Capture the cell that displays the provided text and extract its [X, Y] central coordinate. 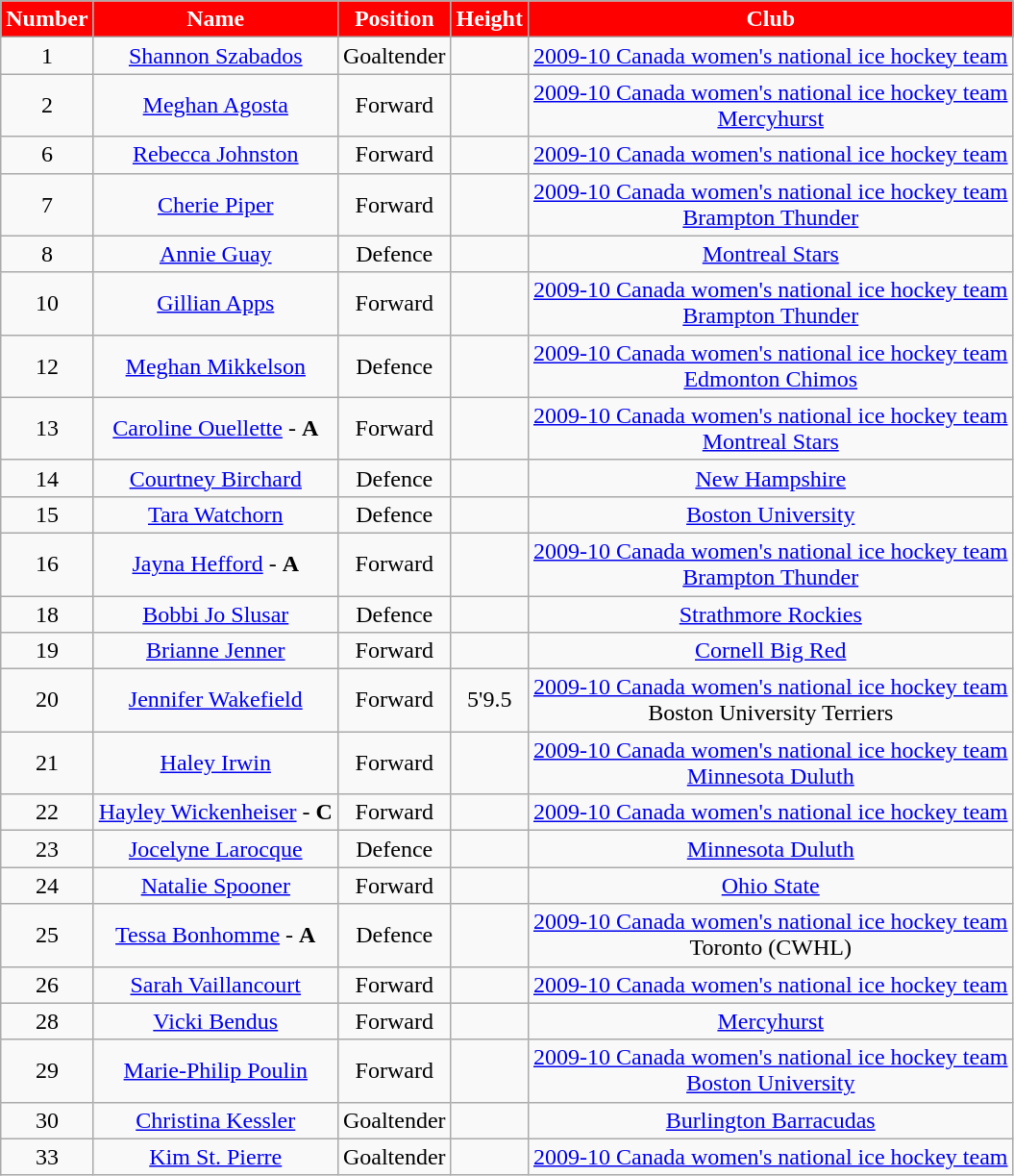
Montreal Stars [771, 254]
26 [47, 985]
Number [47, 19]
Gillian Apps [215, 304]
Jennifer Wakefield [215, 700]
28 [47, 1021]
19 [47, 651]
2009-10 Canada women's national ice hockey teamBoston University [771, 1071]
21 [47, 763]
Haley Irwin [215, 763]
23 [47, 849]
2009-10 Canada women's national ice hockey teamToronto (CWHL) [771, 935]
5'9.5 [489, 700]
Minnesota Duluth [771, 849]
8 [47, 254]
14 [47, 478]
Meghan Agosta [215, 106]
Vicki Bendus [215, 1021]
Position [394, 19]
25 [47, 935]
Tessa Bonhomme - A [215, 935]
1 [47, 56]
Ohio State [771, 886]
Kim St. Pierre [215, 1157]
Courtney Birchard [215, 478]
Bobbi Jo Slusar [215, 614]
30 [47, 1120]
Hayley Wickenheiser - C [215, 813]
13 [47, 429]
29 [47, 1071]
Caroline Ouellette - A [215, 429]
33 [47, 1157]
Cornell Big Red [771, 651]
Natalie Spooner [215, 886]
Christina Kessler [215, 1120]
Annie Guay [215, 254]
12 [47, 365]
15 [47, 514]
Strathmore Rockies [771, 614]
Mercyhurst [771, 1021]
Boston University [771, 514]
2009-10 Canada women's national ice hockey teamMontreal Stars [771, 429]
7 [47, 204]
Meghan Mikkelson [215, 365]
Burlington Barracudas [771, 1120]
2009-10 Canada women's national ice hockey teamBoston University Terriers [771, 700]
2 [47, 106]
Jocelyne Larocque [215, 849]
18 [47, 614]
Marie-Philip Poulin [215, 1071]
6 [47, 155]
Height [489, 19]
Cherie Piper [215, 204]
Club [771, 19]
16 [47, 563]
2009-10 Canada women's national ice hockey teamMinnesota Duluth [771, 763]
Rebecca Johnston [215, 155]
Jayna Hefford - A [215, 563]
Name [215, 19]
Brianne Jenner [215, 651]
24 [47, 886]
2009-10 Canada women's national ice hockey teamMercyhurst [771, 106]
2009-10 Canada women's national ice hockey teamEdmonton Chimos [771, 365]
22 [47, 813]
Sarah Vaillancourt [215, 985]
10 [47, 304]
Tara Watchorn [215, 514]
20 [47, 700]
Shannon Szabados [215, 56]
New Hampshire [771, 478]
